Search for the cell housing the specified text and yield its [X, Y] center coordinate. 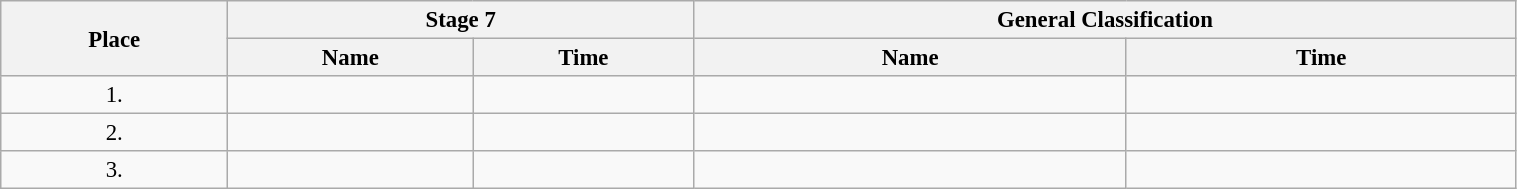
1. [114, 95]
3. [114, 170]
2. [114, 133]
Place [114, 38]
Stage 7 [461, 20]
General Classification [1105, 20]
